From the cell containing the given text, extract its center point as [x, y] coordinate. 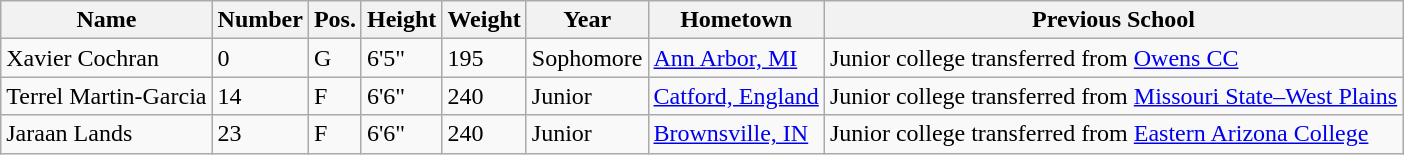
Terrel Martin-Garcia [106, 96]
Number [260, 20]
Catford, England [736, 96]
Previous School [1113, 20]
0 [260, 58]
23 [260, 134]
Height [401, 20]
Weight [484, 20]
Junior college transferred from Owens CC [1113, 58]
14 [260, 96]
Brownsville, IN [736, 134]
Sophomore [587, 58]
Hometown [736, 20]
Year [587, 20]
Xavier Cochran [106, 58]
6'5" [401, 58]
195 [484, 58]
Junior college transferred from Missouri State–West Plains [1113, 96]
Name [106, 20]
Ann Arbor, MI [736, 58]
Pos. [334, 20]
Junior college transferred from Eastern Arizona College [1113, 134]
Jaraan Lands [106, 134]
G [334, 58]
